Output the [X, Y] coordinate of the center of the cell containing the given text.  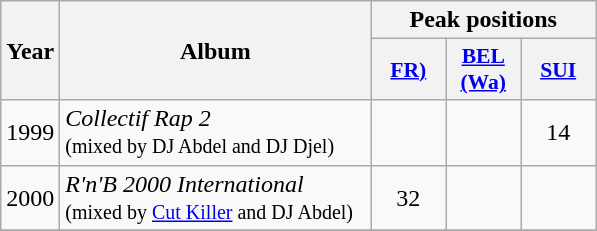
SUI [558, 70]
Album [216, 50]
Year [30, 50]
14 [558, 132]
Peak positions [484, 20]
2000 [30, 198]
Collectif Rap 2 (mixed by DJ Abdel and DJ Djel) [216, 132]
32 [408, 198]
1999 [30, 132]
FR) [408, 70]
BEL (Wa) [484, 70]
R'n'B 2000 International (mixed by Cut Killer and DJ Abdel) [216, 198]
